Locate the cell with the specified text and output its [X, Y] center coordinate. 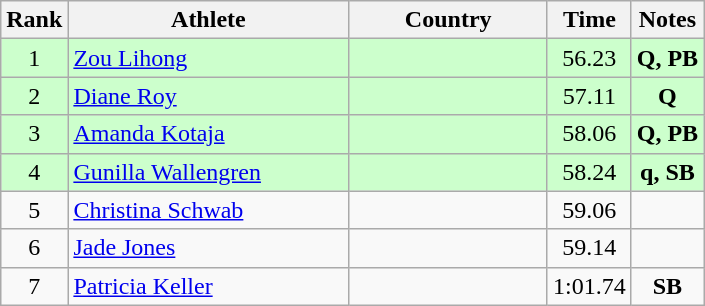
2 [34, 96]
59.14 [589, 248]
Athlete [208, 20]
3 [34, 134]
Jade Jones [208, 248]
Amanda Kotaja [208, 134]
Country [448, 20]
Christina Schwab [208, 210]
58.24 [589, 172]
57.11 [589, 96]
4 [34, 172]
Rank [34, 20]
59.06 [589, 210]
Q [667, 96]
Notes [667, 20]
Patricia Keller [208, 286]
Zou Lihong [208, 58]
Time [589, 20]
Gunilla Wallengren [208, 172]
SB [667, 286]
7 [34, 286]
58.06 [589, 134]
Diane Roy [208, 96]
6 [34, 248]
1:01.74 [589, 286]
56.23 [589, 58]
5 [34, 210]
1 [34, 58]
q, SB [667, 172]
